Provide the (X, Y) coordinate of the cell's center where the given text is located.  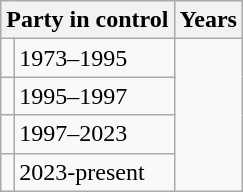
1995–1997 (94, 96)
Party in control (88, 20)
2023-present (94, 172)
1973–1995 (94, 58)
1997–2023 (94, 134)
Years (208, 20)
